Return [x, y] of the center of cell containing provided text 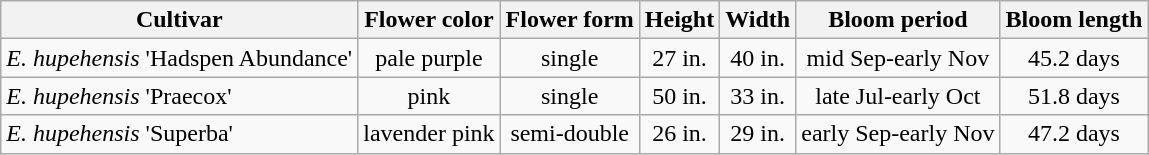
47.2 days [1074, 134]
29 in. [758, 134]
semi-double [570, 134]
Width [758, 20]
33 in. [758, 96]
Bloom period [898, 20]
lavender pink [429, 134]
40 in. [758, 58]
26 in. [679, 134]
27 in. [679, 58]
pale purple [429, 58]
Flower form [570, 20]
Height [679, 20]
51.8 days [1074, 96]
mid Sep-early Nov [898, 58]
45.2 days [1074, 58]
pink [429, 96]
Bloom length [1074, 20]
E. hupehensis 'Hadspen Abundance' [180, 58]
50 in. [679, 96]
late Jul-early Oct [898, 96]
Flower color [429, 20]
E. hupehensis 'Praecox' [180, 96]
Cultivar [180, 20]
E. hupehensis 'Superba' [180, 134]
early Sep-early Nov [898, 134]
